Pinpoint the cell where the given text exists, returning its [X, Y] midpoint coordinate. 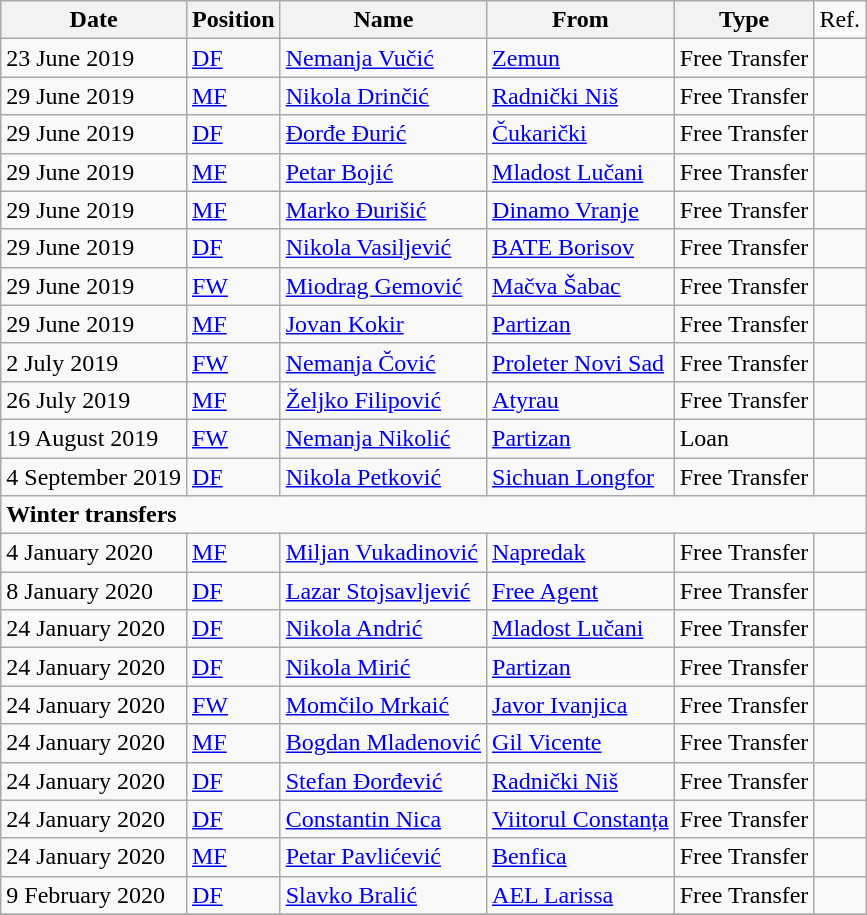
Napredak [581, 553]
Nikola Vasiljević [383, 248]
Marko Đurišić [383, 210]
Position [233, 20]
Petar Bojić [383, 172]
Sichuan Longfor [581, 477]
Đorđe Đurić [383, 134]
Name [383, 20]
Dinamo Vranje [581, 210]
Stefan Đorđević [383, 781]
2 July 2019 [94, 362]
Bogdan Mladenović [383, 743]
Free Agent [581, 591]
Constantin Nica [383, 819]
Lazar Stojsavljević [383, 591]
Čukarički [581, 134]
4 January 2020 [94, 553]
Nemanja Čović [383, 362]
8 January 2020 [94, 591]
Nikola Drinčić [383, 96]
Mačva Šabac [581, 286]
Benfica [581, 857]
Momčilo Mrkaić [383, 705]
Proleter Novi Sad [581, 362]
Atyrau [581, 400]
Petar Pavlićević [383, 857]
9 February 2020 [94, 895]
Nemanja Nikolić [383, 438]
Slavko Bralić [383, 895]
Nemanja Vučić [383, 58]
Loan [744, 438]
Nikola Petković [383, 477]
Jovan Kokir [383, 324]
Miodrag Gemović [383, 286]
AEL Larissa [581, 895]
Zemun [581, 58]
4 September 2019 [94, 477]
Željko Filipović [383, 400]
Nikola Andrić [383, 629]
Date [94, 20]
Nikola Mirić [383, 667]
Miljan Vukadinović [383, 553]
Winter transfers [434, 515]
26 July 2019 [94, 400]
Viitorul Constanța [581, 819]
Type [744, 20]
Ref. [840, 20]
Gil Vicente [581, 743]
BATE Borisov [581, 248]
23 June 2019 [94, 58]
19 August 2019 [94, 438]
From [581, 20]
Javor Ivanjica [581, 705]
